Extract the [x, y] coordinate from the center of the cell holding the provided text.  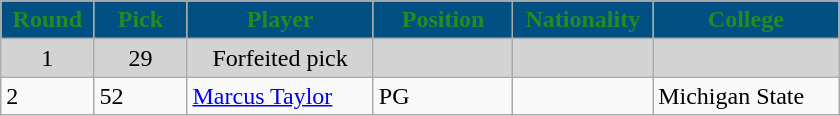
Pick [140, 20]
52 [140, 96]
Player [280, 20]
Forfeited pick [280, 58]
29 [140, 58]
Position [443, 20]
2 [48, 96]
Round [48, 20]
Nationality [583, 20]
Marcus Taylor [280, 96]
PG [443, 96]
1 [48, 58]
College [746, 20]
Michigan State [746, 96]
